Find where the given text appears and provide that cell's center as (X, Y) coordinate. 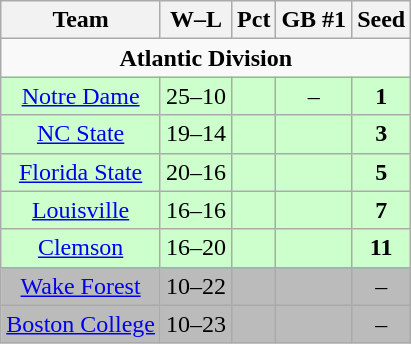
Notre Dame (81, 96)
19–14 (196, 134)
Clemson (81, 248)
10–23 (196, 324)
Florida State (81, 172)
10–22 (196, 286)
20–16 (196, 172)
GB #1 (314, 20)
7 (382, 210)
W–L (196, 20)
Team (81, 20)
Boston College (81, 324)
Wake Forest (81, 286)
1 (382, 96)
Atlantic Division (206, 58)
3 (382, 134)
16–20 (196, 248)
25–10 (196, 96)
11 (382, 248)
16–16 (196, 210)
NC State (81, 134)
Seed (382, 20)
Pct (254, 20)
5 (382, 172)
Louisville (81, 210)
